Detect which cell encompasses the target text, then output its [x, y] center coordinate. 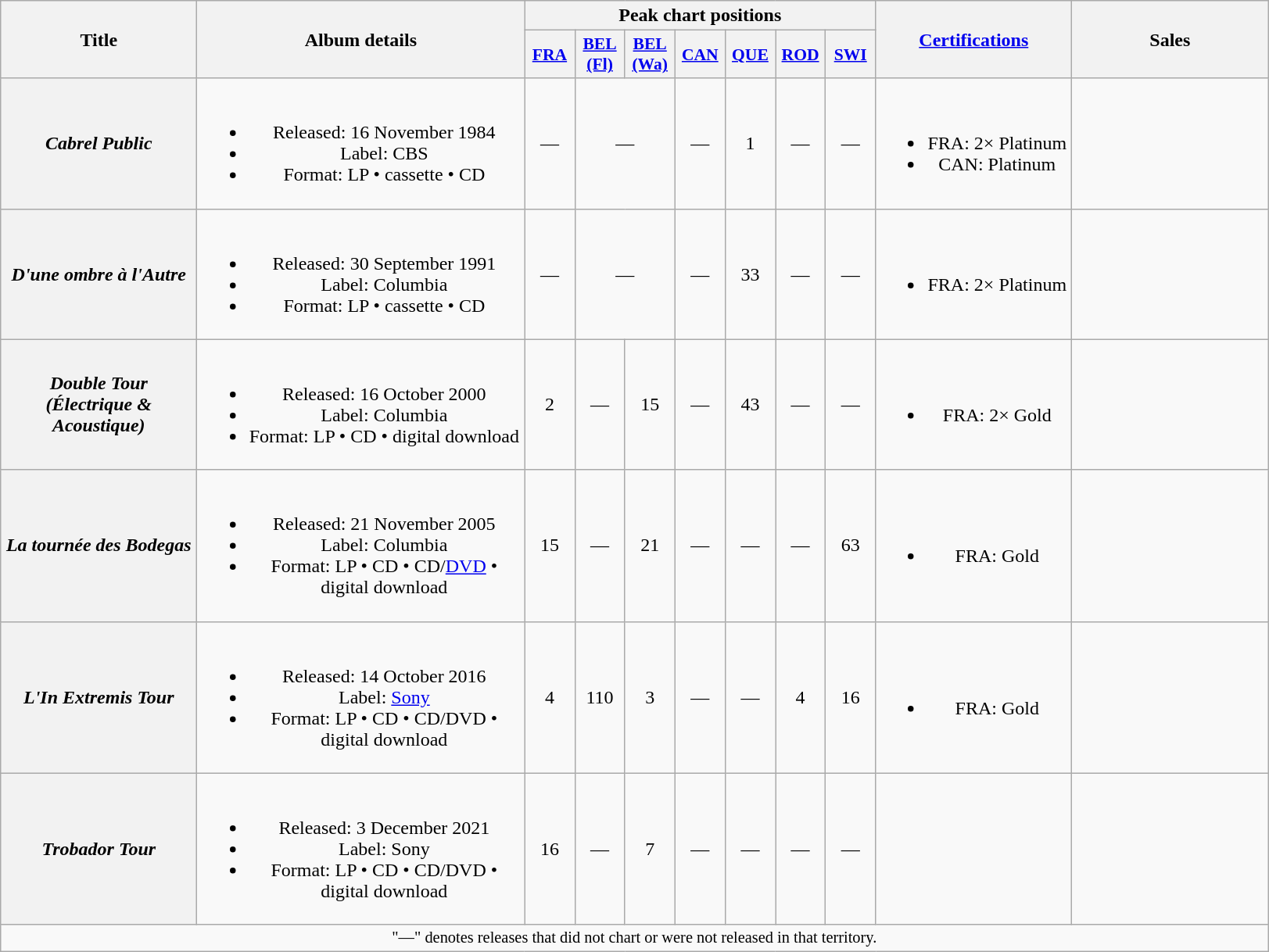
ROD [801, 55]
FRA: 2× Platinum [974, 274]
FRA: 2× Gold [974, 405]
Sales [1170, 39]
1 [750, 144]
La tournée des Bodegas [99, 546]
21 [650, 546]
Released: 14 October 2016Label: SonyFormat: LP • CD • CD/DVD • digital download [361, 697]
110 [600, 697]
33 [750, 274]
Trobador Tour [99, 849]
Released: 3 December 2021Label: SonyFormat: LP • CD • CD/DVD • digital download [361, 849]
Double Tour (Électrique & Acoustique) [99, 405]
2 [550, 405]
63 [851, 546]
Certifications [974, 39]
BEL(Fl) [600, 55]
Released: 16 October 2000Label: ColumbiaFormat: LP • CD • digital download [361, 405]
FRA: 2× PlatinumCAN: Platinum [974, 144]
Peak chart positions [701, 16]
Released: 21 November 2005Label: ColumbiaFormat: LP • CD • CD/DVD • digital download [361, 546]
BEL(Wa) [650, 55]
CAN [700, 55]
L'In Extremis Tour [99, 697]
3 [650, 697]
Album details [361, 39]
Title [99, 39]
"—" denotes releases that did not chart or were not released in that territory. [635, 938]
FRA [550, 55]
D'une ombre à l'Autre [99, 274]
7 [650, 849]
SWI [851, 55]
Cabrel Public [99, 144]
Released: 30 September 1991Label: ColumbiaFormat: LP • cassette • CD [361, 274]
Released: 16 November 1984Label: CBSFormat: LP • cassette • CD [361, 144]
43 [750, 405]
QUE [750, 55]
